Output the (X, Y) coordinate of the center of the cell containing the given text.  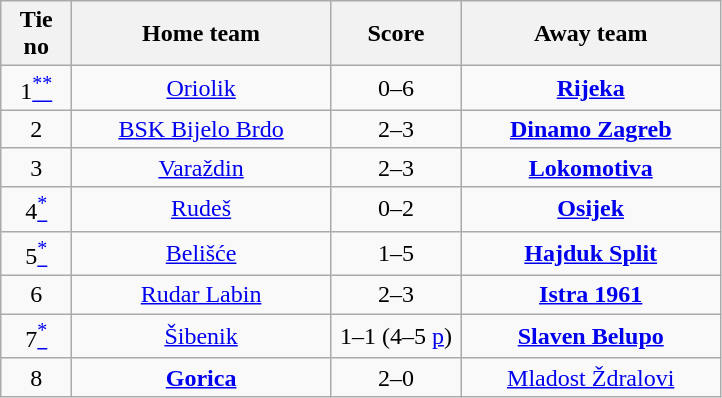
Rijeka (590, 88)
3 (36, 167)
Home team (202, 34)
Dinamo Zagreb (590, 129)
Rudar Labin (202, 295)
Istra 1961 (590, 295)
Osijek (590, 208)
0–2 (396, 208)
8 (36, 377)
Lokomotiva (590, 167)
Belišće (202, 254)
BSK Bijelo Brdo (202, 129)
Score (396, 34)
Šibenik (202, 336)
1–1 (4–5 p) (396, 336)
Gorica (202, 377)
Away team (590, 34)
4* (36, 208)
Tie no (36, 34)
1** (36, 88)
6 (36, 295)
Varaždin (202, 167)
2 (36, 129)
Mladost Ždralovi (590, 377)
0–6 (396, 88)
5* (36, 254)
Rudeš (202, 208)
2–0 (396, 377)
1–5 (396, 254)
Slaven Belupo (590, 336)
Oriolik (202, 88)
Hajduk Split (590, 254)
7* (36, 336)
